Capture the cell that displays the provided text and extract its (X, Y) central coordinate. 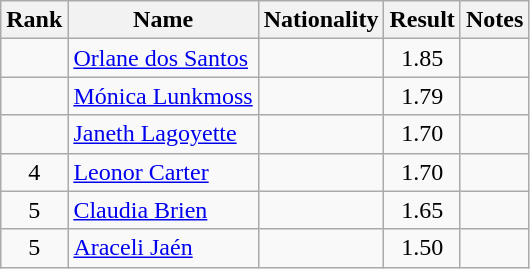
Mónica Lunkmoss (163, 96)
1.85 (422, 58)
1.79 (422, 96)
Nationality (321, 20)
1.65 (422, 210)
4 (34, 172)
Result (422, 20)
Araceli Jaén (163, 248)
Notes (494, 20)
Leonor Carter (163, 172)
1.50 (422, 248)
Rank (34, 20)
Orlane dos Santos (163, 58)
Janeth Lagoyette (163, 134)
Claudia Brien (163, 210)
Name (163, 20)
